From the cell containing the given text, extract its center point as [X, Y] coordinate. 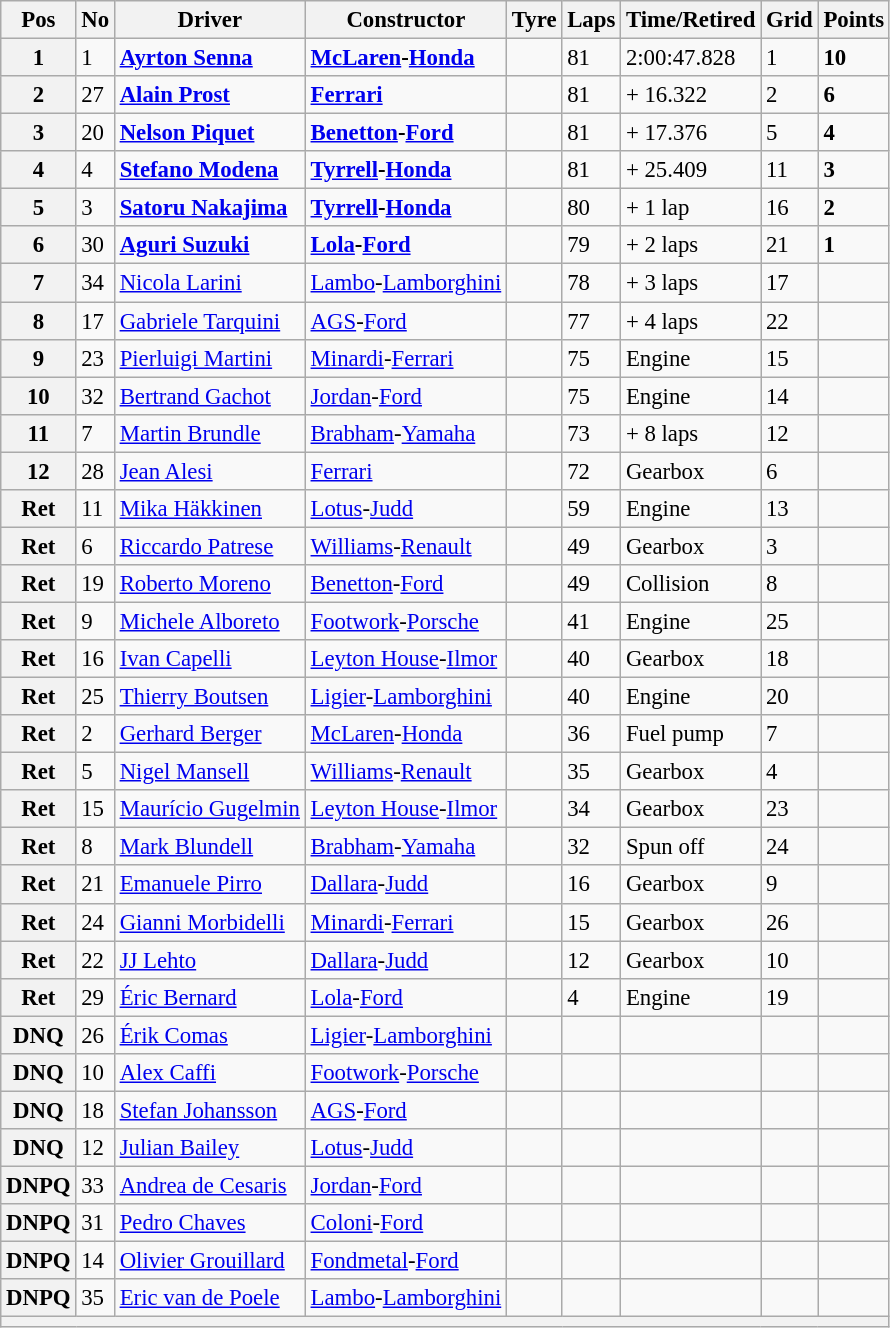
Stefan Johansson [210, 1110]
Maurício Gugelmin [210, 809]
+ 16.322 [691, 95]
31 [95, 1223]
+ 2 laps [691, 245]
Grid [790, 20]
Bertrand Gachot [210, 396]
Nicola Larini [210, 283]
Laps [592, 20]
Emanuele Pirro [210, 885]
Éric Bernard [210, 997]
Pedro Chaves [210, 1223]
41 [592, 621]
Olivier Grouillard [210, 1261]
77 [592, 321]
Michele Alboreto [210, 621]
Tyre [534, 20]
73 [592, 433]
Roberto Moreno [210, 584]
+ 4 laps [691, 321]
Fondmetal-Ford [406, 1261]
29 [95, 997]
Driver [210, 20]
Collision [691, 584]
80 [592, 208]
13 [790, 509]
Nigel Mansell [210, 772]
+ 8 laps [691, 433]
Time/Retired [691, 20]
Spun off [691, 847]
59 [592, 509]
Jean Alesi [210, 471]
Gerhard Berger [210, 734]
+ 3 laps [691, 283]
+ 1 lap [691, 208]
Eric van de Poele [210, 1298]
Érik Comas [210, 1035]
78 [592, 283]
Julian Bailey [210, 1148]
JJ Lehto [210, 960]
No [95, 20]
Gabriele Tarquini [210, 321]
Pos [38, 20]
Aguri Suzuki [210, 245]
+ 17.376 [691, 133]
72 [592, 471]
Stefano Modena [210, 170]
30 [95, 245]
28 [95, 471]
Satoru Nakajima [210, 208]
Pierluigi Martini [210, 358]
33 [95, 1185]
Mika Häkkinen [210, 509]
79 [592, 245]
Fuel pump [691, 734]
+ 25.409 [691, 170]
Mark Blundell [210, 847]
Ayrton Senna [210, 58]
Gianni Morbidelli [210, 922]
Thierry Boutsen [210, 697]
2:00:47.828 [691, 58]
Coloni-Ford [406, 1223]
Nelson Piquet [210, 133]
Constructor [406, 20]
Riccardo Patrese [210, 546]
Alex Caffi [210, 1073]
Points [854, 20]
Andrea de Cesaris [210, 1185]
Alain Prost [210, 95]
Martin Brundle [210, 433]
36 [592, 734]
Ivan Capelli [210, 659]
27 [95, 95]
